From the cell containing the given text, extract its center point as [X, Y] coordinate. 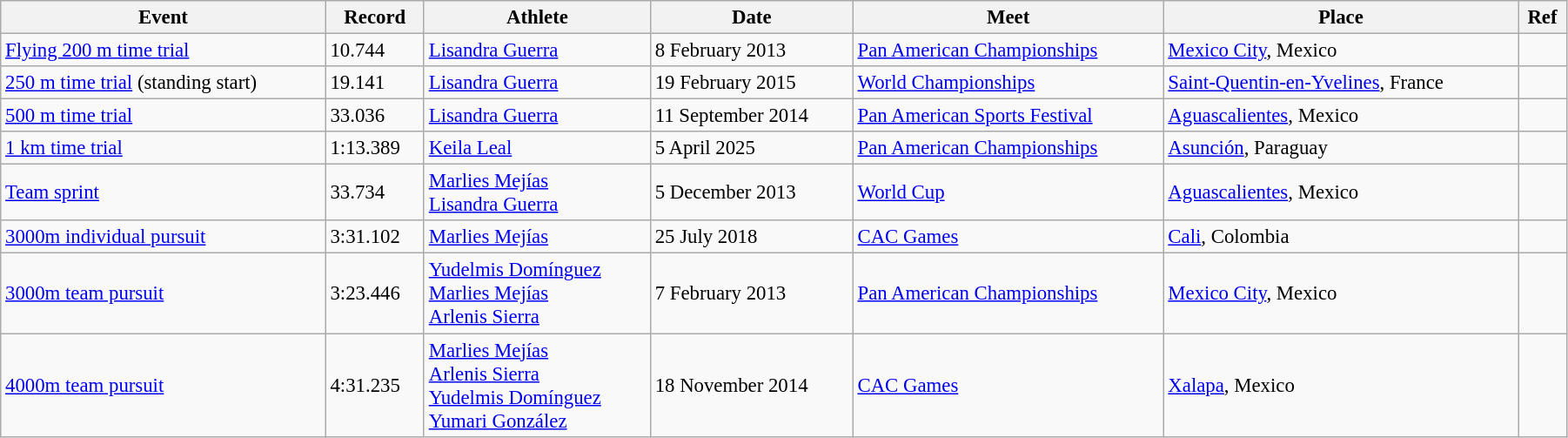
5 December 2013 [752, 193]
33.734 [374, 193]
4000m team pursuit [164, 385]
500 m time trial [164, 116]
3000m individual pursuit [164, 238]
Place [1341, 17]
1:13.389 [374, 148]
3:23.446 [374, 293]
Yudelmis DomínguezMarlies MejíasArlenis Sierra [537, 293]
250 m time trial (standing start) [164, 83]
Cali, Colombia [1341, 238]
World Cup [1008, 193]
Xalapa, Mexico [1341, 385]
33.036 [374, 116]
5 April 2025 [752, 148]
10.744 [374, 51]
Flying 200 m time trial [164, 51]
3:31.102 [374, 238]
Asunción, Paraguay [1341, 148]
4:31.235 [374, 385]
Athlete [537, 17]
Date [752, 17]
19.141 [374, 83]
Meet [1008, 17]
8 February 2013 [752, 51]
Team sprint [164, 193]
Record [374, 17]
Ref [1543, 17]
7 February 2013 [752, 293]
Event [164, 17]
Saint-Quentin-en-Yvelines, France [1341, 83]
3000m team pursuit [164, 293]
1 km time trial [164, 148]
19 February 2015 [752, 83]
25 July 2018 [752, 238]
Marlies MejíasArlenis SierraYudelmis DomínguezYumari González [537, 385]
Keila Leal [537, 148]
World Championships [1008, 83]
Marlies MejíasLisandra Guerra [537, 193]
18 November 2014 [752, 385]
11 September 2014 [752, 116]
Pan American Sports Festival [1008, 116]
Marlies Mejías [537, 238]
